Extract the (x, y) coordinate from the center of the cell holding the provided text.  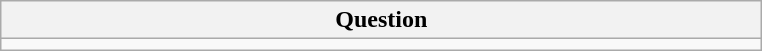
Question (382, 20)
